Search for the cell housing the specified text and yield its (X, Y) center coordinate. 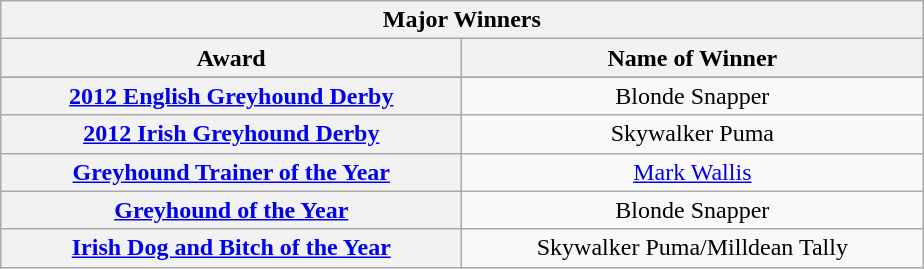
Greyhound of the Year (232, 210)
Name of Winner (692, 58)
2012 Irish Greyhound Derby (232, 134)
Skywalker Puma/Milldean Tally (692, 248)
2012 English Greyhound Derby (232, 96)
Greyhound Trainer of the Year (232, 172)
Mark Wallis (692, 172)
Major Winners (462, 20)
Skywalker Puma (692, 134)
Irish Dog and Bitch of the Year (232, 248)
Award (232, 58)
